From the cell containing the given text, extract its center point as (x, y) coordinate. 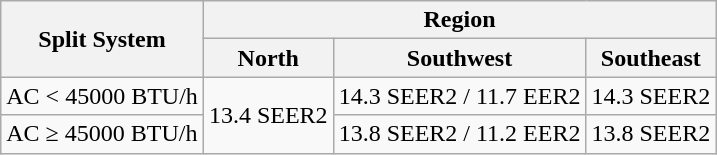
13.8 SEER2 / 11.2 EER2 (460, 134)
Split System (102, 39)
AC ≥ 45000 BTU/h (102, 134)
Southwest (460, 58)
Region (459, 20)
13.8 SEER2 (651, 134)
Southeast (651, 58)
14.3 SEER2 / 11.7 EER2 (460, 96)
AC < 45000 BTU/h (102, 96)
14.3 SEER2 (651, 96)
North (268, 58)
13.4 SEER2 (268, 115)
